Pinpoint the cell where the given text exists, returning its (x, y) midpoint coordinate. 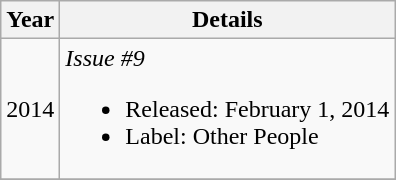
2014 (30, 109)
Details (228, 20)
Issue #9Released: February 1, 2014Label: Other People (228, 109)
Year (30, 20)
